Identify which cell holds the provided text, then report its [X, Y] central coordinate. 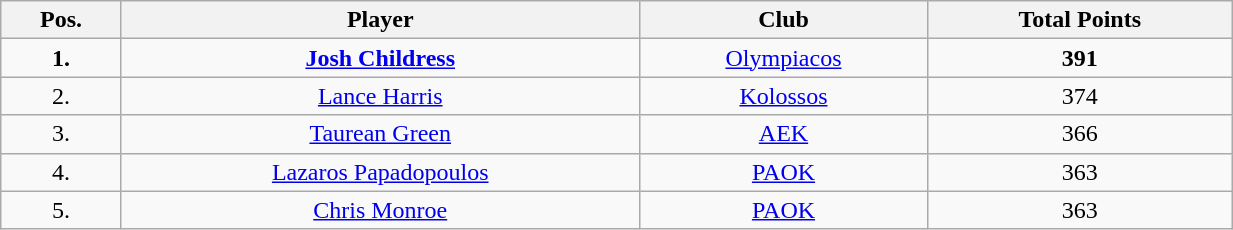
2. [62, 96]
Olympiacos [784, 58]
374 [1080, 96]
3. [62, 134]
Total Points [1080, 20]
Kolossos [784, 96]
AEK [784, 134]
Player [380, 20]
Lance Harris [380, 96]
Josh Childress [380, 58]
5. [62, 210]
Lazaros Papadopoulos [380, 172]
1. [62, 58]
4. [62, 172]
366 [1080, 134]
Taurean Green [380, 134]
391 [1080, 58]
Club [784, 20]
Pos. [62, 20]
Chris Monroe [380, 210]
